Return (X, Y) of the center of cell containing provided text 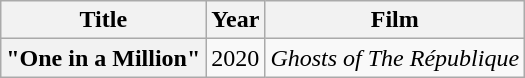
Year (236, 20)
2020 (236, 58)
Ghosts of The République (395, 58)
Title (104, 20)
Film (395, 20)
"One in a Million" (104, 58)
